Return the (X, Y) coordinate for the center point of the cell that contains the specified text.  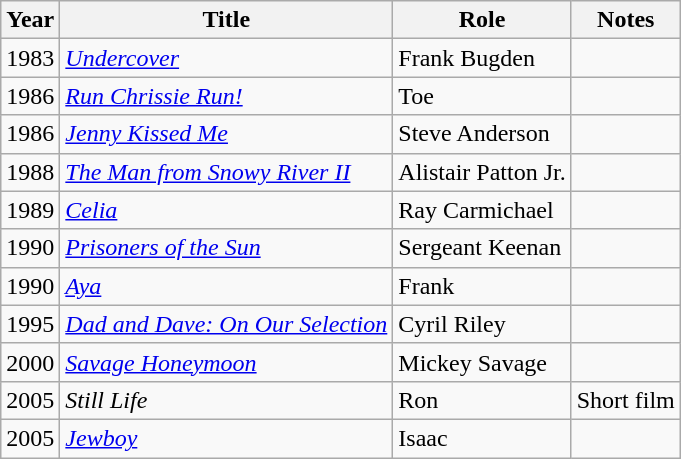
Year (30, 20)
Undercover (226, 58)
Short film (626, 400)
Ron (482, 400)
Title (226, 20)
Notes (626, 20)
Savage Honeymoon (226, 362)
Ray Carmichael (482, 210)
Steve Anderson (482, 134)
Toe (482, 96)
Frank (482, 286)
The Man from Snowy River II (226, 172)
1988 (30, 172)
Celia (226, 210)
Dad and Dave: On Our Selection (226, 324)
1983 (30, 58)
Frank Bugden (482, 58)
Jewboy (226, 438)
2000 (30, 362)
Sergeant Keenan (482, 248)
Prisoners of the Sun (226, 248)
Cyril Riley (482, 324)
Run Chrissie Run! (226, 96)
1995 (30, 324)
Mickey Savage (482, 362)
Still Life (226, 400)
Alistair Patton Jr. (482, 172)
1989 (30, 210)
Isaac (482, 438)
Jenny Kissed Me (226, 134)
Role (482, 20)
Aya (226, 286)
